Capture the cell that displays the provided text and extract its (x, y) central coordinate. 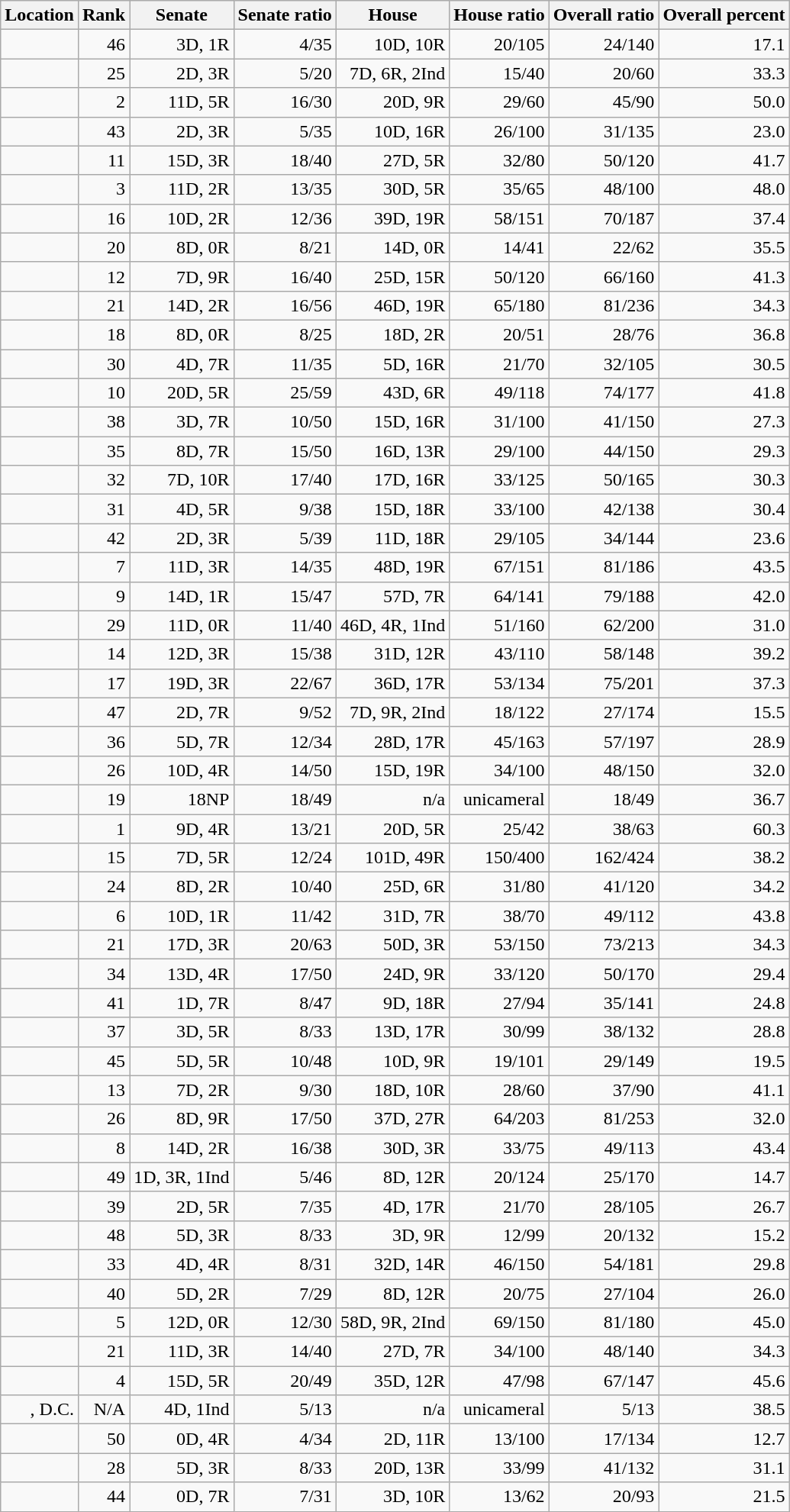
7/29 (285, 1294)
20/132 (604, 1235)
34/144 (604, 538)
20/124 (499, 1177)
17/134 (604, 1439)
69/150 (499, 1323)
16 (104, 218)
36D, 17R (392, 683)
1D, 3R, 1Ind (182, 1177)
46D, 4R, 1Ind (392, 625)
62/200 (604, 625)
42.0 (724, 596)
5D, 5R (182, 1061)
5 (104, 1323)
2D, 11R (392, 1439)
65/180 (499, 305)
19 (104, 799)
20/105 (499, 44)
7D, 9R (182, 276)
53/150 (499, 945)
58D, 9R, 2Ind (392, 1323)
25D, 15R (392, 276)
31D, 12R (392, 654)
3D, 5R (182, 1032)
27/104 (604, 1294)
17D, 3R (182, 945)
18D, 2R (392, 334)
40 (104, 1294)
24.8 (724, 1003)
33/125 (499, 480)
45/163 (499, 741)
75/201 (604, 683)
27D, 5R (392, 160)
53/134 (499, 683)
58/148 (604, 654)
17 (104, 683)
15/47 (285, 596)
43.8 (724, 916)
31.0 (724, 625)
9 (104, 596)
9D, 4R (182, 828)
7/35 (285, 1206)
8/47 (285, 1003)
11 (104, 160)
47/98 (499, 1381)
2D, 5R (182, 1206)
7D, 10R (182, 480)
30.5 (724, 364)
13/62 (499, 1497)
5D, 16R (392, 364)
57D, 7R (392, 596)
5D, 7R (182, 741)
11D, 2R (182, 189)
48/140 (604, 1352)
20/60 (604, 73)
39D, 19R (392, 218)
41/132 (604, 1468)
30D, 5R (392, 189)
12/34 (285, 741)
48 (104, 1235)
101D, 49R (392, 858)
18D, 10R (392, 1090)
22/67 (285, 683)
17/40 (285, 480)
20/93 (604, 1497)
17.1 (724, 44)
35D, 12R (392, 1381)
10/48 (285, 1061)
10D, 4R (182, 770)
31D, 7R (392, 916)
21.5 (724, 1497)
28/105 (604, 1206)
48.0 (724, 189)
64/141 (499, 596)
11/35 (285, 364)
37.4 (724, 218)
28/76 (604, 334)
30.4 (724, 509)
67/151 (499, 567)
Senate (182, 15)
35/65 (499, 189)
23.0 (724, 131)
10D, 2R (182, 218)
5D, 2R (182, 1294)
46 (104, 44)
29.3 (724, 451)
34.2 (724, 887)
42 (104, 538)
20/51 (499, 334)
12 (104, 276)
14D, 1R (182, 596)
45 (104, 1061)
10D, 16R (392, 131)
29/60 (499, 102)
15D, 19R (392, 770)
45.0 (724, 1323)
8D, 9R (182, 1119)
4D, 7R (182, 364)
5/35 (285, 131)
29/149 (604, 1061)
19/101 (499, 1061)
79/188 (604, 596)
1 (104, 828)
20D, 9R (392, 102)
4/35 (285, 44)
33/75 (499, 1148)
32/105 (604, 364)
73/213 (604, 945)
7D, 5R (182, 858)
31/80 (499, 887)
35 (104, 451)
24/140 (604, 44)
33 (104, 1264)
33.3 (724, 73)
41.1 (724, 1090)
39.2 (724, 654)
12/30 (285, 1323)
15/50 (285, 451)
14.7 (724, 1177)
8 (104, 1148)
48/150 (604, 770)
13D, 4R (182, 974)
38/70 (499, 916)
43.4 (724, 1148)
26/100 (499, 131)
81/253 (604, 1119)
1D, 7R (182, 1003)
8D, 7R (182, 451)
, D.C. (40, 1410)
16D, 13R (392, 451)
10D, 10R (392, 44)
45.6 (724, 1381)
0D, 7R (182, 1497)
24 (104, 887)
19D, 3R (182, 683)
12D, 3R (182, 654)
12.7 (724, 1439)
7/31 (285, 1497)
47 (104, 712)
8/21 (285, 247)
28D, 17R (392, 741)
29.4 (724, 974)
27D, 7R (392, 1352)
43/110 (499, 654)
49/112 (604, 916)
57/197 (604, 741)
31 (104, 509)
28.8 (724, 1032)
House (392, 15)
15/40 (499, 73)
18/40 (285, 160)
Senate ratio (285, 15)
50D, 3R (392, 945)
16/40 (285, 276)
46/150 (499, 1264)
9D, 18R (392, 1003)
3D, 7R (182, 422)
9/52 (285, 712)
29/100 (499, 451)
8/31 (285, 1264)
41/150 (604, 422)
15.5 (724, 712)
19.5 (724, 1061)
7D, 9R, 2Ind (392, 712)
41.7 (724, 160)
81/236 (604, 305)
28.9 (724, 741)
18 (104, 334)
20/49 (285, 1381)
4/34 (285, 1439)
49/118 (499, 393)
18/122 (499, 712)
7D, 2R (182, 1090)
8D, 2R (182, 887)
18NP (182, 799)
3D, 1R (182, 44)
67/147 (604, 1381)
29/105 (499, 538)
12/24 (285, 858)
25 (104, 73)
50/165 (604, 480)
49 (104, 1177)
24D, 9R (392, 974)
38 (104, 422)
Overall ratio (604, 15)
43D, 6R (392, 393)
14/41 (499, 247)
16/30 (285, 102)
11D, 18R (392, 538)
16/56 (285, 305)
64/203 (499, 1119)
10D, 1R (182, 916)
32 (104, 480)
Overall percent (724, 15)
9/38 (285, 509)
4 (104, 1381)
50/170 (604, 974)
36.8 (724, 334)
33/100 (499, 509)
27/94 (499, 1003)
31/135 (604, 131)
15D, 3R (182, 160)
25D, 6R (392, 887)
162/424 (604, 858)
23.6 (724, 538)
14D, 0R (392, 247)
31/100 (499, 422)
37/90 (604, 1090)
66/160 (604, 276)
10D, 9R (392, 1061)
6 (104, 916)
20 (104, 247)
35/141 (604, 1003)
22/62 (604, 247)
30/99 (499, 1032)
29.8 (724, 1264)
13D, 17R (392, 1032)
13 (104, 1090)
14/35 (285, 567)
N/A (104, 1410)
70/187 (604, 218)
House ratio (499, 15)
31.1 (724, 1468)
150/400 (499, 858)
41.3 (724, 276)
5/20 (285, 73)
50.0 (724, 102)
37D, 27R (392, 1119)
41.8 (724, 393)
54/181 (604, 1264)
14/40 (285, 1352)
37.3 (724, 683)
13/35 (285, 189)
33/99 (499, 1468)
11D, 5R (182, 102)
0D, 4R (182, 1439)
38/132 (604, 1032)
2D, 7R (182, 712)
27.3 (724, 422)
12/99 (499, 1235)
11/40 (285, 625)
11/42 (285, 916)
7D, 6R, 2Ind (392, 73)
33/120 (499, 974)
4D, 5R (182, 509)
7 (104, 567)
10/40 (285, 887)
17D, 16R (392, 480)
44/150 (604, 451)
5/39 (285, 538)
37 (104, 1032)
13/100 (499, 1439)
30.3 (724, 480)
29 (104, 625)
45/90 (604, 102)
81/186 (604, 567)
39 (104, 1206)
28 (104, 1468)
26.0 (724, 1294)
20/75 (499, 1294)
60.3 (724, 828)
35.5 (724, 247)
34 (104, 974)
30 (104, 364)
2 (104, 102)
16/38 (285, 1148)
43 (104, 131)
41/120 (604, 887)
28/60 (499, 1090)
49/113 (604, 1148)
15D, 18R (392, 509)
50 (104, 1439)
Location (40, 15)
9/30 (285, 1090)
46D, 19R (392, 305)
15.2 (724, 1235)
15D, 16R (392, 422)
32D, 14R (392, 1264)
81/180 (604, 1323)
12/36 (285, 218)
51/160 (499, 625)
8/25 (285, 334)
20/63 (285, 945)
27/174 (604, 712)
41 (104, 1003)
4D, 1Ind (182, 1410)
30D, 3R (392, 1148)
11D, 0R (182, 625)
25/170 (604, 1177)
25/59 (285, 393)
3D, 9R (392, 1235)
58/151 (499, 218)
42/138 (604, 509)
26.7 (724, 1206)
15D, 5R (182, 1381)
48/100 (604, 189)
36 (104, 741)
48D, 19R (392, 567)
3D, 10R (392, 1497)
15 (104, 858)
74/177 (604, 393)
36.7 (724, 799)
14/50 (285, 770)
13/21 (285, 828)
10/50 (285, 422)
Rank (104, 15)
38/63 (604, 828)
44 (104, 1497)
38.5 (724, 1410)
3 (104, 189)
5/46 (285, 1177)
25/42 (499, 828)
43.5 (724, 567)
38.2 (724, 858)
14 (104, 654)
4D, 4R (182, 1264)
10 (104, 393)
15/38 (285, 654)
4D, 17R (392, 1206)
20D, 13R (392, 1468)
12D, 0R (182, 1323)
32/80 (499, 160)
